Detect which cell encompasses the target text, then output its [X, Y] center coordinate. 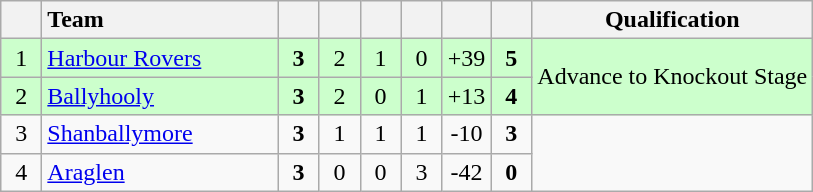
Qualification [672, 20]
Harbour Rovers [160, 58]
Advance to Knockout Stage [672, 77]
Araglen [160, 172]
5 [512, 58]
Ballyhooly [160, 96]
+13 [466, 96]
+39 [466, 58]
-42 [466, 172]
-10 [466, 134]
Team [160, 20]
Shanballymore [160, 134]
